Output the (X, Y) coordinate of the center of the cell containing the given text.  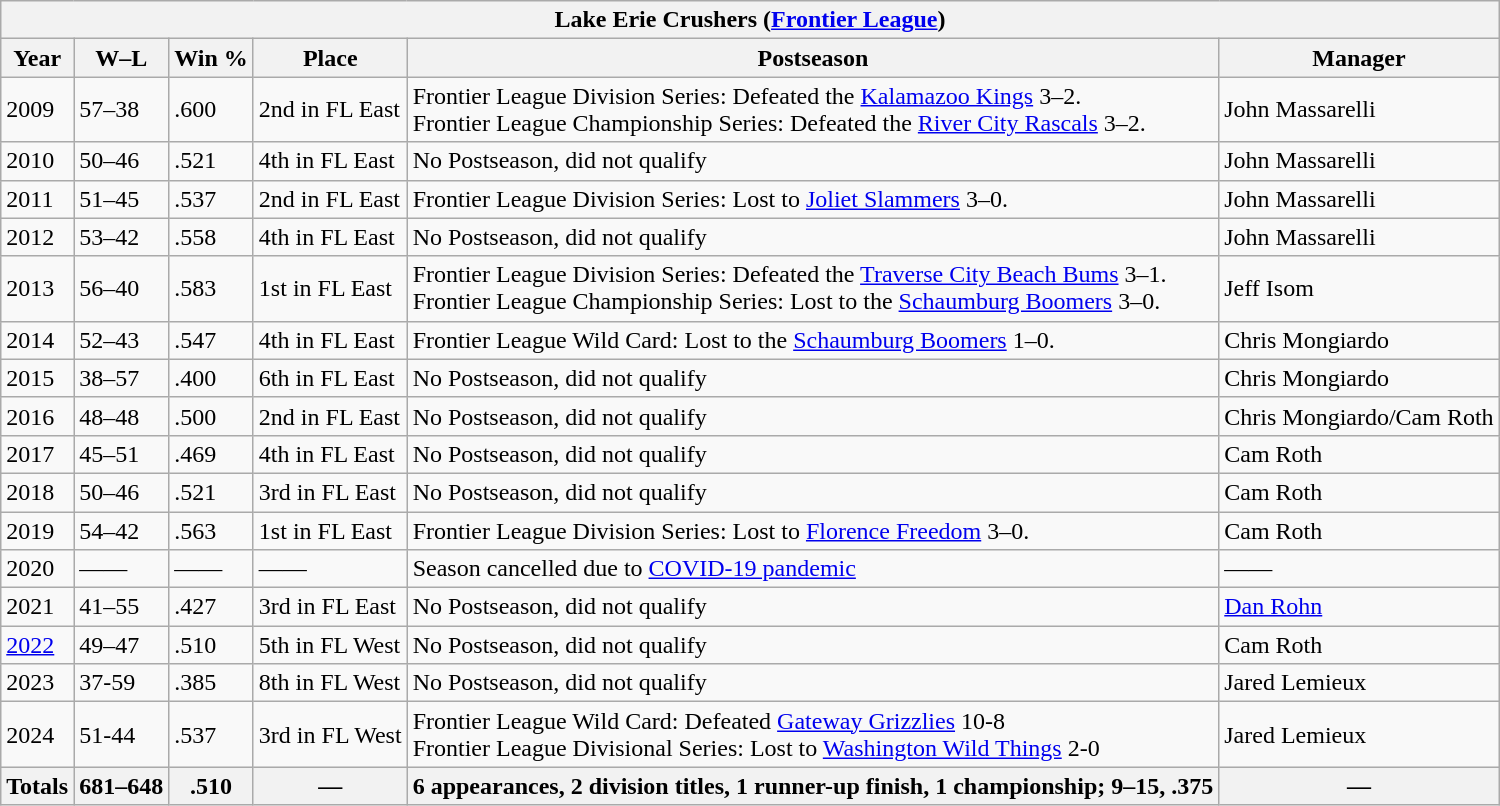
2013 (38, 288)
Frontier League Division Series: Defeated the Kalamazoo Kings 3–2.Frontier League Championship Series: Defeated the River City Rascals 3–2. (813, 110)
Dan Rohn (1359, 607)
Win % (212, 58)
W–L (122, 58)
.583 (212, 288)
53–42 (122, 237)
2022 (38, 645)
2010 (38, 161)
Frontier League Division Series: Lost to Joliet Slammers 3–0. (813, 199)
.558 (212, 237)
37-59 (122, 683)
6 appearances, 2 division titles, 1 runner-up finish, 1 championship; 9–15, .375 (813, 786)
Place (330, 58)
3rd in FL West (330, 734)
2016 (38, 416)
.427 (212, 607)
52–43 (122, 340)
Chris Mongiardo/Cam Roth (1359, 416)
Year (38, 58)
38–57 (122, 378)
.385 (212, 683)
Frontier League Division Series: Defeated the Traverse City Beach Bums 3–1. Frontier League Championship Series: Lost to the Schaumburg Boomers 3–0. (813, 288)
2021 (38, 607)
56–40 (122, 288)
.600 (212, 110)
2020 (38, 569)
2015 (38, 378)
.469 (212, 454)
2012 (38, 237)
41–55 (122, 607)
57–38 (122, 110)
5th in FL West (330, 645)
2017 (38, 454)
49–47 (122, 645)
2014 (38, 340)
45–51 (122, 454)
Manager (1359, 58)
Postseason (813, 58)
681–648 (122, 786)
.500 (212, 416)
54–42 (122, 531)
.547 (212, 340)
Frontier League Wild Card: Defeated Gateway Grizzlies 10-8 Frontier League Divisional Series: Lost to Washington Wild Things 2-0 (813, 734)
2024 (38, 734)
6th in FL East (330, 378)
2018 (38, 492)
Jeff Isom (1359, 288)
Frontier League Wild Card: Lost to the Schaumburg Boomers 1–0. (813, 340)
2023 (38, 683)
2019 (38, 531)
2011 (38, 199)
Lake Erie Crushers (Frontier League) (750, 20)
51–45 (122, 199)
51-44 (122, 734)
Totals (38, 786)
.400 (212, 378)
48–48 (122, 416)
8th in FL West (330, 683)
.563 (212, 531)
Frontier League Division Series: Lost to Florence Freedom 3–0. (813, 531)
Season cancelled due to COVID-19 pandemic (813, 569)
2009 (38, 110)
